Search for the cell housing the specified text and yield its [x, y] center coordinate. 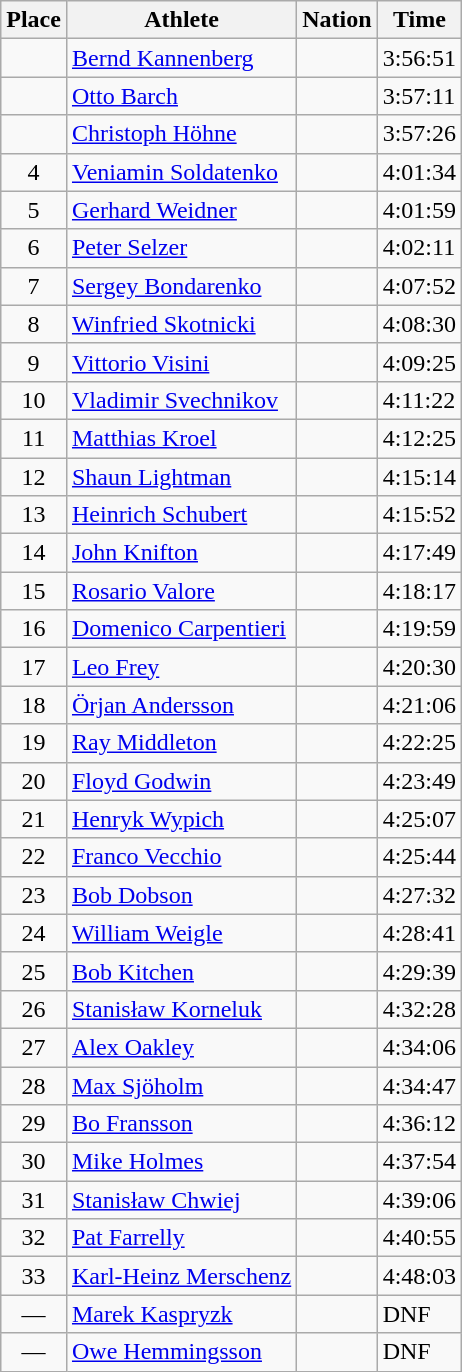
Stanisław Chwiej [181, 1200]
4:17:49 [419, 553]
22 [34, 857]
Domenico Carpentieri [181, 629]
25 [34, 971]
4:48:03 [419, 1276]
4:27:32 [419, 895]
Vladimir Svechnikov [181, 400]
4:37:54 [419, 1162]
4:39:06 [419, 1200]
20 [34, 781]
Time [419, 20]
4 [34, 172]
24 [34, 933]
23 [34, 895]
4:15:14 [419, 477]
Athlete [181, 20]
4:11:22 [419, 400]
Christoph Höhne [181, 134]
3:57:26 [419, 134]
18 [34, 705]
4:23:49 [419, 781]
Stanisław Korneluk [181, 1009]
Bob Dobson [181, 895]
Marek Kaspryzk [181, 1314]
4:20:30 [419, 667]
4:09:25 [419, 362]
Leo Frey [181, 667]
Mike Holmes [181, 1162]
28 [34, 1085]
Bob Kitchen [181, 971]
4:12:25 [419, 438]
Floyd Godwin [181, 781]
4:21:06 [419, 705]
Ray Middleton [181, 743]
16 [34, 629]
15 [34, 591]
Örjan Andersson [181, 705]
Winfried Skotnicki [181, 324]
31 [34, 1200]
30 [34, 1162]
Owe Hemmingsson [181, 1352]
4:07:52 [419, 286]
Henryk Wypich [181, 819]
4:40:55 [419, 1238]
10 [34, 400]
19 [34, 743]
4:01:59 [419, 210]
4:25:44 [419, 857]
Nation [337, 20]
William Weigle [181, 933]
6 [34, 248]
4:02:11 [419, 248]
17 [34, 667]
4:15:52 [419, 515]
33 [34, 1276]
Place [34, 20]
4:28:41 [419, 933]
Karl-Heinz Merschenz [181, 1276]
4:01:34 [419, 172]
21 [34, 819]
Shaun Lightman [181, 477]
9 [34, 362]
Veniamin Soldatenko [181, 172]
14 [34, 553]
Franco Vecchio [181, 857]
32 [34, 1238]
4:19:59 [419, 629]
4:36:12 [419, 1124]
Bernd Kannenberg [181, 58]
4:34:06 [419, 1047]
4:18:17 [419, 591]
Max Sjöholm [181, 1085]
John Knifton [181, 553]
7 [34, 286]
Alex Oakley [181, 1047]
12 [34, 477]
26 [34, 1009]
3:56:51 [419, 58]
Rosario Valore [181, 591]
4:22:25 [419, 743]
Vittorio Visini [181, 362]
Sergey Bondarenko [181, 286]
Otto Barch [181, 96]
Peter Selzer [181, 248]
13 [34, 515]
4:08:30 [419, 324]
4:34:47 [419, 1085]
Bo Fransson [181, 1124]
Gerhard Weidner [181, 210]
8 [34, 324]
27 [34, 1047]
4:29:39 [419, 971]
3:57:11 [419, 96]
11 [34, 438]
Pat Farrelly [181, 1238]
29 [34, 1124]
Matthias Kroel [181, 438]
Heinrich Schubert [181, 515]
4:25:07 [419, 819]
5 [34, 210]
4:32:28 [419, 1009]
